Search for the cell housing the specified text and yield its (X, Y) center coordinate. 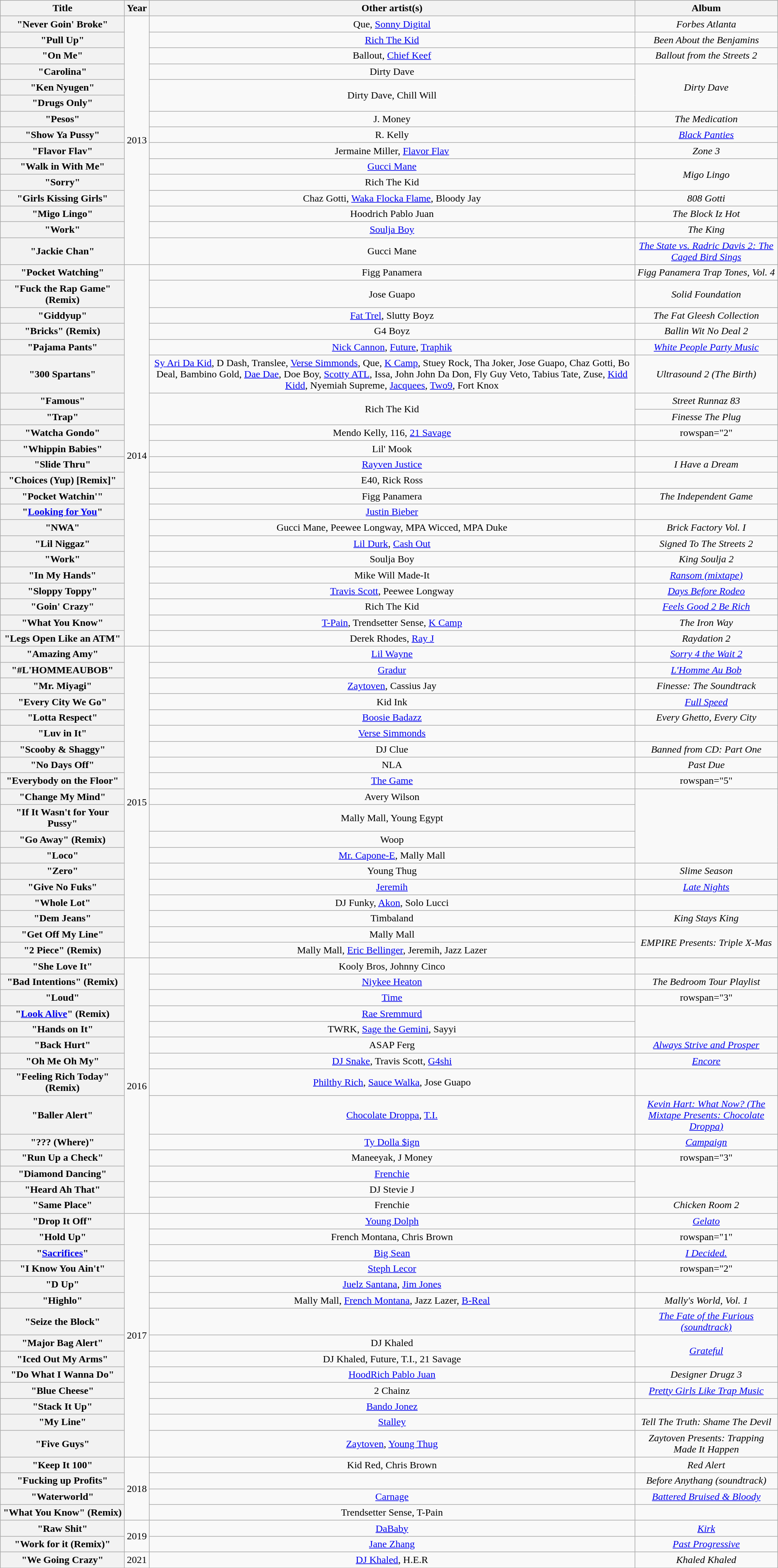
"??? (Where)" (62, 1142)
Zaytoven Presents: Trapping Made It Happen (706, 1444)
"Look Alive" (Remix) (62, 1014)
Pretty Girls Like Trap Music (706, 1391)
2013 (137, 140)
2019 (137, 1536)
"Ken Nyugen" (62, 87)
"Luv in It" (62, 733)
Carnage (392, 1497)
Feels Good 2 Be Rich (706, 607)
"My Line" (62, 1422)
Finesse The Plug (706, 417)
Chicken Room 2 (706, 1205)
2016 (137, 1086)
Ballout from the Streets 2 (706, 56)
"Do What I Wanna Do" (62, 1375)
Lil Wayne (392, 654)
"#L'HOMMEAUBOB" (62, 670)
Street Runnaz 83 (706, 401)
"What You Know" (62, 623)
"Flavor Flav" (62, 150)
Signed To The Streets 2 (706, 544)
Ransom (mixtape) (706, 575)
"Five Guys" (62, 1444)
Title (62, 8)
2018 (137, 1489)
Time (392, 997)
"Pull Up" (62, 40)
White People Party Music (706, 347)
"300 Spartans" (62, 374)
"Everybody on the Floor" (62, 781)
Lil' Mook (392, 448)
DJ Funky, Akon, Solo Lucci (392, 903)
The Bedroom Tour Playlist (706, 982)
"Whippin Babies" (62, 448)
Young Dolph (392, 1221)
Timbaland (392, 918)
"Bad Intentions" (Remix) (62, 982)
Stalley (392, 1422)
Young Thug (392, 871)
Slime Season (706, 871)
Days Before Rodeo (706, 591)
Justin Bieber (392, 512)
Avery Wilson (392, 797)
Boosie Badazz (392, 717)
"Hands on It" (62, 1029)
Kirk (706, 1528)
The State vs. Radric Davis 2: The Caged Bird Sings (706, 251)
Ultrasound 2 (The Birth) (706, 374)
DJ Khaled, Future, T.I., 21 Savage (392, 1359)
Jane Zhang (392, 1544)
"Amazing Amy" (62, 654)
Fat Trel, Slutty Boyz (392, 315)
Sorry 4 the Wait 2 (706, 654)
"Go Away" (Remix) (62, 839)
"Scooby & Shaggy" (62, 749)
"No Days Off" (62, 765)
Verse Simmonds (392, 733)
2 Chainz (392, 1391)
"Sacrifices" (62, 1253)
"Sorry" (62, 182)
Khaled Khaled (706, 1560)
DaBaby (392, 1528)
"We Going Crazy" (62, 1560)
Steph Lecor (392, 1268)
Que, Sonny Digital (392, 24)
"Every City We Go" (62, 702)
The Medication (706, 119)
"NWA" (62, 528)
Tell The Truth: Shame The Devil (706, 1422)
"Oh Me Oh My" (62, 1061)
I Decided. (706, 1253)
Year (137, 8)
"Slide Thru" (62, 464)
"Dem Jeans" (62, 918)
Every Ghetto, Every City (706, 717)
King Stays King (706, 918)
"Loud" (62, 997)
Mike Will Made-It (392, 575)
Chocolate Droppa, T.I. (392, 1115)
rowspan="1" (706, 1237)
The Block Iz Hot (706, 214)
Banned from CD: Part One (706, 749)
Zaytoven, Young Thug (392, 1444)
DJ Stevie J (392, 1189)
L'Homme Au Bob (706, 670)
Encore (706, 1061)
Bando Jonez (392, 1406)
"In My Hands" (62, 575)
Rayven Justice (392, 464)
French Montana, Chris Brown (392, 1237)
T-Pain, Trendsetter Sense, K Camp (392, 623)
"Walk in With Me" (62, 166)
Finesse: The Soundtrack (706, 686)
EMPIRE Presents: Triple X-Mas (706, 942)
E40, Rick Ross (392, 480)
The Iron Way (706, 623)
Nick Cannon, Future, Traphik (392, 347)
"Fuck the Rap Game" (Remix) (62, 294)
Zone 3 (706, 150)
Brick Factory Vol. I (706, 528)
2021 (137, 1560)
The King (706, 230)
"Pocket Watching" (62, 273)
Battered Bruised & Bloody (706, 1497)
"Bricks" (Remix) (62, 331)
Black Panties (706, 135)
The Fat Gleesh Collection (706, 315)
Juelz Santana, Jim Jones (392, 1284)
"Waterworld" (62, 1497)
Other artist(s) (392, 8)
Figg Panamera Trap Tones, Vol. 4 (706, 273)
Mally Mall, French Montana, Jazz Lazer, B-Real (392, 1300)
"Trap" (62, 417)
Mally Mall, Young Egypt (392, 818)
The Independent Game (706, 496)
Jose Guapo (392, 294)
"Whole Lot" (62, 903)
"Feeling Rich Today" (Remix) (62, 1082)
Woop (392, 839)
"Diamond Dancing" (62, 1174)
Big Sean (392, 1253)
"Keep It 100" (62, 1465)
J. Money (392, 119)
Mally's World, Vol. 1 (706, 1300)
The Game (392, 781)
Before Anythang (soundtrack) (706, 1481)
"Carolina" (62, 71)
HoodRich Pablo Juan (392, 1375)
2015 (137, 802)
Grateful (706, 1351)
Mally Mall (392, 934)
"Migo Lingo" (62, 214)
Album (706, 8)
Kooly Bros, Johnny Cinco (392, 966)
G4 Boyz (392, 331)
"Watcha Gondo" (62, 433)
"On Me" (62, 56)
Trendsetter Sense, T-Pain (392, 1512)
DJ Snake, Travis Scott, G4shi (392, 1061)
Full Speed (706, 702)
ASAP Ferg (392, 1045)
"2 Piece" (Remix) (62, 950)
"Run Up a Check" (62, 1158)
"Stack It Up" (62, 1406)
Gradur (392, 670)
Jeremih (392, 887)
"Sloppy Toppy" (62, 591)
"Famous" (62, 401)
Migo Lingo (706, 174)
"Change My Mind" (62, 797)
"Choices (Yup) [Remix]" (62, 480)
Dirty Dave, Chill Will (392, 95)
"Lil Niggaz" (62, 544)
Hoodrich Pablo Juan (392, 214)
"Pocket Watchin'" (62, 496)
Rae Sremmurd (392, 1014)
"Goin' Crazy" (62, 607)
Kevin Hart: What Now? (The Mixtape Presents: Chocolate Droppa) (706, 1115)
"Work for it (Remix)" (62, 1544)
"Show Ya Pussy" (62, 135)
808 Gotti (706, 198)
Past Progressive (706, 1544)
"D Up" (62, 1284)
Derek Rhodes, Ray J (392, 638)
"Heard Ah That" (62, 1189)
"Girls Kissing Girls" (62, 198)
2017 (137, 1335)
Always Strive and Prosper (706, 1045)
NLA (392, 765)
DJ Khaled, H.E.R (392, 1560)
Designer Drugz 3 (706, 1375)
The Fate of the Furious (soundtrack) (706, 1322)
"Raw Shit" (62, 1528)
Chaz Gotti, Waka Flocka Flame, Bloody Jay (392, 198)
King Soulja 2 (706, 559)
"Drugs Only" (62, 103)
"Hold Up" (62, 1237)
Kid Red, Chris Brown (392, 1465)
Lil Durk, Cash Out (392, 544)
Solid Foundation (706, 294)
R. Kelly (392, 135)
Zaytoven, Cassius Jay (392, 686)
"I Know You Ain't" (62, 1268)
Past Due (706, 765)
"She Love It" (62, 966)
"Back Hurt" (62, 1045)
Philthy Rich, Sauce Walka, Jose Guapo (392, 1082)
Mendo Kelly, 116, 21 Savage (392, 433)
Campaign (706, 1142)
"Pajama Pants" (62, 347)
"Give No Fuks" (62, 887)
Kid Ink (392, 702)
"If It Wasn't for Your Pussy" (62, 818)
Forbes Atlanta (706, 24)
"Loco" (62, 855)
"Drop It Off" (62, 1221)
Ty Dolla $ign (392, 1142)
Red Alert (706, 1465)
TWRK, Sage the Gemini, Sayyi (392, 1029)
Niykee Heaton (392, 982)
"Zero" (62, 871)
"Blue Cheese" (62, 1391)
"What You Know" (Remix) (62, 1512)
"Looking for You" (62, 512)
Mr. Capone-E, Mally Mall (392, 855)
"Jackie Chan" (62, 251)
"Legs Open Like an ATM" (62, 638)
Ballout, Chief Keef (392, 56)
Ballin Wit No Deal 2 (706, 331)
"Lotta Respect" (62, 717)
DJ Khaled (392, 1343)
2014 (137, 455)
Mally Mall, Eric Bellinger, Jeremih, Jazz Lazer (392, 950)
Gucci Mane, Peewee Longway, MPA Wicced, MPA Duke (392, 528)
"Mr. Miyagi" (62, 686)
Late Nights (706, 887)
"Get Off My Line" (62, 934)
"Fucking up Profits" (62, 1481)
Been About the Benjamins (706, 40)
"Major Bag Alert" (62, 1343)
Maneeyak, J Money (392, 1158)
Raydation 2 (706, 638)
"Iced Out My Arms" (62, 1359)
"Giddyup" (62, 315)
"Same Place" (62, 1205)
rowspan="5" (706, 781)
DJ Clue (392, 749)
Travis Scott, Peewee Longway (392, 591)
Jermaine Miller, Flavor Flav (392, 150)
"Pesos" (62, 119)
"Baller Alert" (62, 1115)
Gelato (706, 1221)
"Never Goin' Broke" (62, 24)
I Have a Dream (706, 464)
"Seize the Block" (62, 1322)
"Highlo" (62, 1300)
